For the text-containing cell, return its midpoint in (X, Y) coordinate format. 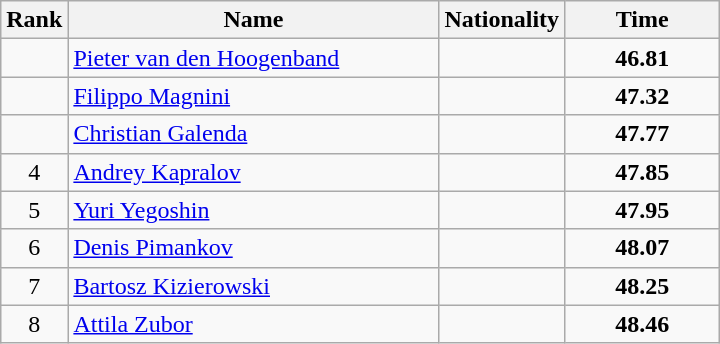
7 (34, 286)
48.46 (642, 324)
Andrey Kapralov (254, 172)
Time (642, 20)
5 (34, 210)
Yuri Yegoshin (254, 210)
Name (254, 20)
46.81 (642, 58)
48.25 (642, 286)
47.85 (642, 172)
Nationality (502, 20)
Rank (34, 20)
Attila Zubor (254, 324)
4 (34, 172)
Pieter van den Hoogenband (254, 58)
47.32 (642, 96)
6 (34, 248)
47.77 (642, 134)
Bartosz Kizierowski (254, 286)
47.95 (642, 210)
48.07 (642, 248)
Filippo Magnini (254, 96)
Christian Galenda (254, 134)
8 (34, 324)
Denis Pimankov (254, 248)
